Output the (X, Y) coordinate of the center of the cell containing the given text.  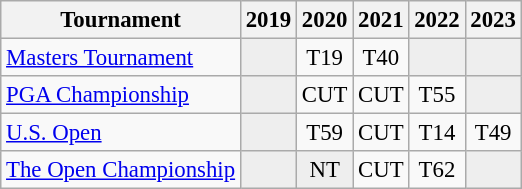
T62 (437, 170)
T40 (381, 58)
NT (325, 170)
2021 (381, 20)
U.S. Open (121, 133)
The Open Championship (121, 170)
T55 (437, 95)
2019 (268, 20)
T49 (493, 133)
2023 (493, 20)
T19 (325, 58)
Masters Tournament (121, 58)
T59 (325, 133)
T14 (437, 133)
2022 (437, 20)
2020 (325, 20)
PGA Championship (121, 95)
Tournament (121, 20)
